Output the [X, Y] coordinate of the center of the cell containing the given text.  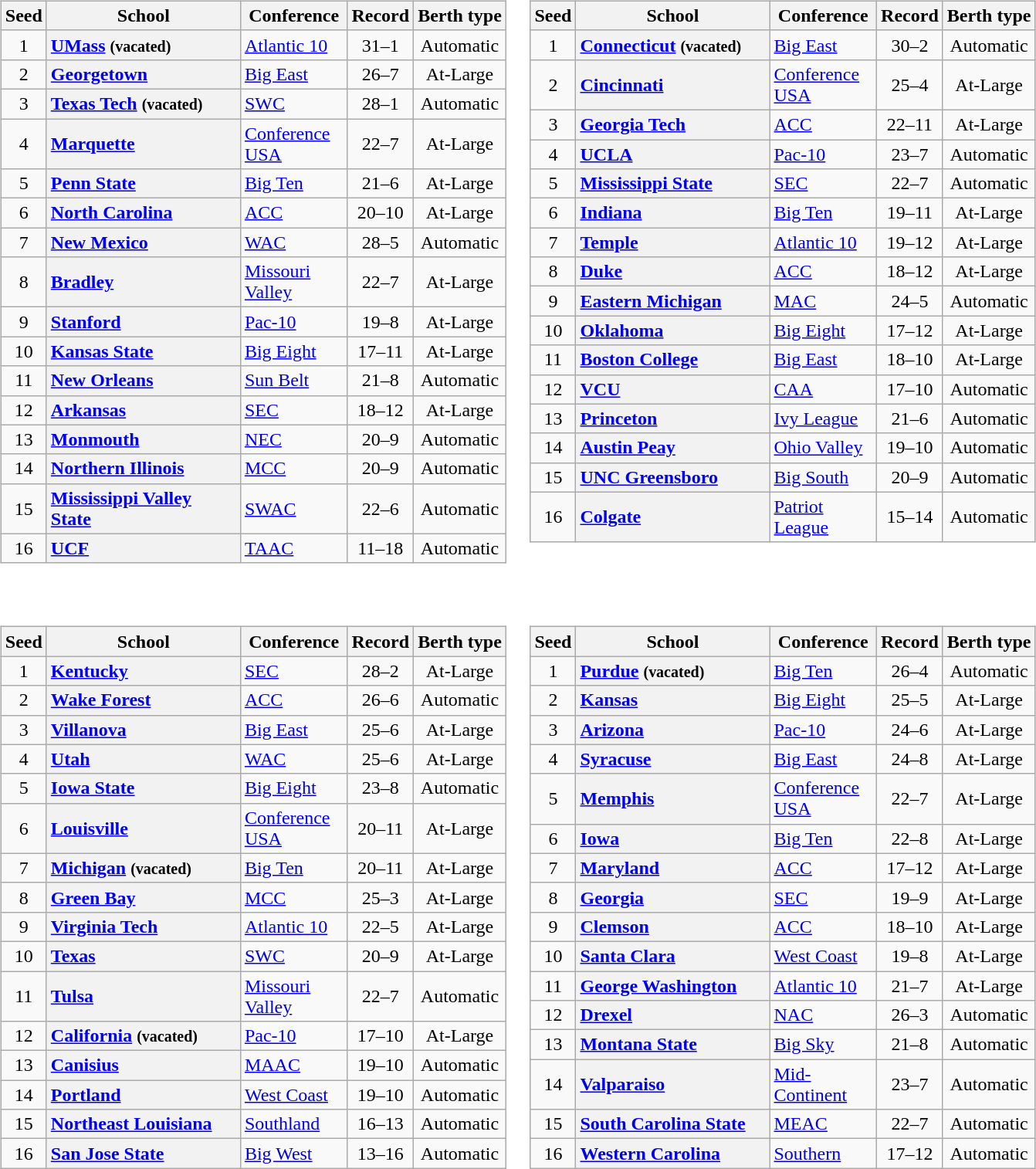
30–2 [910, 45]
Kansas State [144, 351]
Utah [144, 759]
SWAC [293, 508]
Villanova [144, 730]
Valparaiso [673, 1084]
26–3 [910, 1015]
Indiana [673, 213]
Patriot League [823, 517]
19–12 [910, 242]
Michigan (vacated) [144, 868]
MAAC [293, 1066]
15–14 [910, 517]
Eastern Michigan [673, 301]
19–9 [910, 897]
Southern [823, 1154]
South Carolina State [673, 1124]
Big Sky [823, 1045]
13–16 [381, 1154]
Kentucky [144, 671]
Tulsa [144, 996]
UCF [144, 548]
Oklahoma [673, 330]
TAAC [293, 548]
North Carolina [144, 213]
25–3 [381, 897]
26–6 [381, 700]
NAC [823, 1015]
Bradley [144, 283]
Temple [673, 242]
Arizona [673, 730]
Louisville [144, 828]
22–5 [381, 927]
Western Carolina [673, 1154]
16–13 [381, 1124]
Montana State [673, 1045]
Georgia [673, 897]
Austin Peay [673, 448]
11–18 [381, 548]
Princeton [673, 418]
Syracuse [673, 759]
23–8 [381, 788]
21–7 [910, 986]
Penn State [144, 184]
Drexel [673, 1015]
Big West [293, 1154]
Monmouth [144, 439]
24–6 [910, 730]
San Jose State [144, 1154]
Iowa [673, 839]
31–1 [381, 45]
UNC Greensboro [673, 477]
UCLA [673, 154]
George Washington [673, 986]
Memphis [673, 798]
28–5 [381, 242]
Northeast Louisiana [144, 1124]
VCU [673, 389]
Maryland [673, 868]
26–4 [910, 671]
22–11 [910, 124]
Connecticut (vacated) [673, 45]
Arkansas [144, 410]
24–8 [910, 759]
19–11 [910, 213]
New Mexico [144, 242]
Duke [673, 272]
Clemson [673, 927]
Texas [144, 956]
Colgate [673, 517]
Kansas [673, 700]
26–7 [381, 74]
25–4 [910, 85]
UMass (vacated) [144, 45]
Purdue (vacated) [673, 671]
20–10 [381, 213]
Sun Belt [293, 381]
MEAC [823, 1124]
17–11 [381, 351]
24–5 [910, 301]
California (vacated) [144, 1036]
New Orleans [144, 381]
NEC [293, 439]
Georgia Tech [673, 124]
28–1 [381, 103]
Portland [144, 1095]
Southland [293, 1124]
MAC [823, 301]
Big South [823, 477]
Georgetown [144, 74]
22–6 [381, 508]
Mississippi Valley State [144, 508]
Boston College [673, 360]
Marquette [144, 144]
Northern Illinois [144, 469]
Canisius [144, 1066]
Virginia Tech [144, 927]
Iowa State [144, 788]
CAA [823, 389]
Cincinnati [673, 85]
Ivy League [823, 418]
Stanford [144, 322]
Wake Forest [144, 700]
25–5 [910, 700]
Santa Clara [673, 956]
Ohio Valley [823, 448]
Green Bay [144, 897]
Texas Tech (vacated) [144, 103]
Mississippi State [673, 184]
22–8 [910, 839]
Mid-Continent [823, 1084]
28–2 [381, 671]
